From the cell containing the given text, extract its center point as (x, y) coordinate. 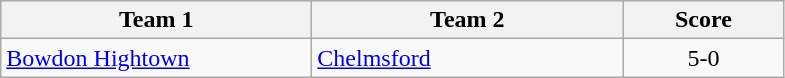
Chelmsford (468, 58)
Score (704, 20)
Team 1 (156, 20)
Bowdon Hightown (156, 58)
Team 2 (468, 20)
5-0 (704, 58)
